Find where the given text appears and provide that cell's center as [X, Y] coordinate. 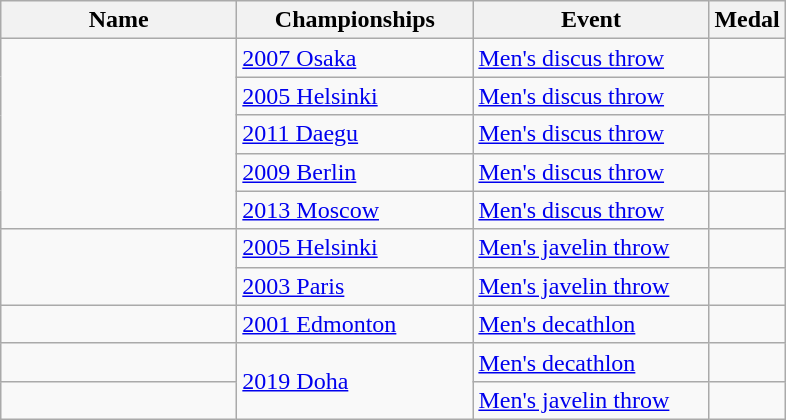
2011 Daegu [355, 134]
Event [591, 20]
Name [119, 20]
Medal [747, 20]
2007 Osaka [355, 58]
2003 Paris [355, 286]
2009 Berlin [355, 172]
2019 Doha [355, 381]
2013 Moscow [355, 210]
2001 Edmonton [355, 324]
Championships [355, 20]
